Scan for the cell matching the given text and deliver its (x, y) coordinate at center. 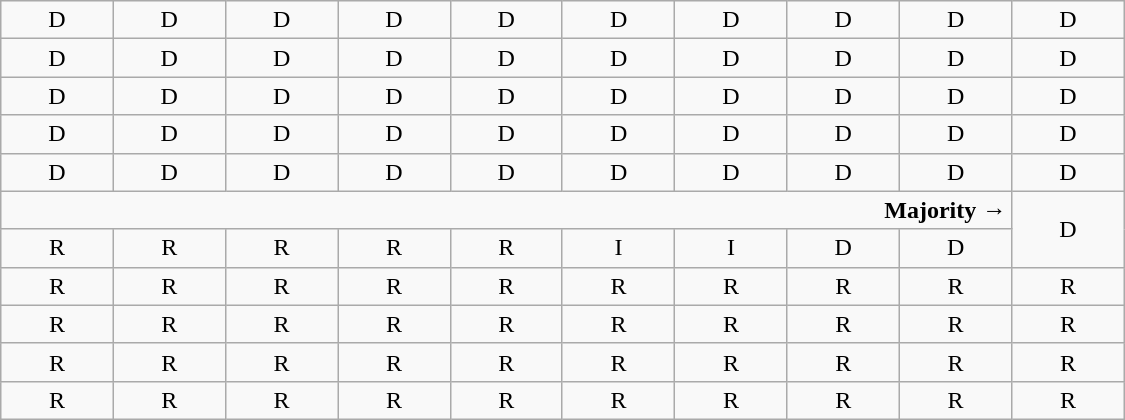
Majority → (506, 210)
